Capture the cell that displays the provided text and extract its [X, Y] central coordinate. 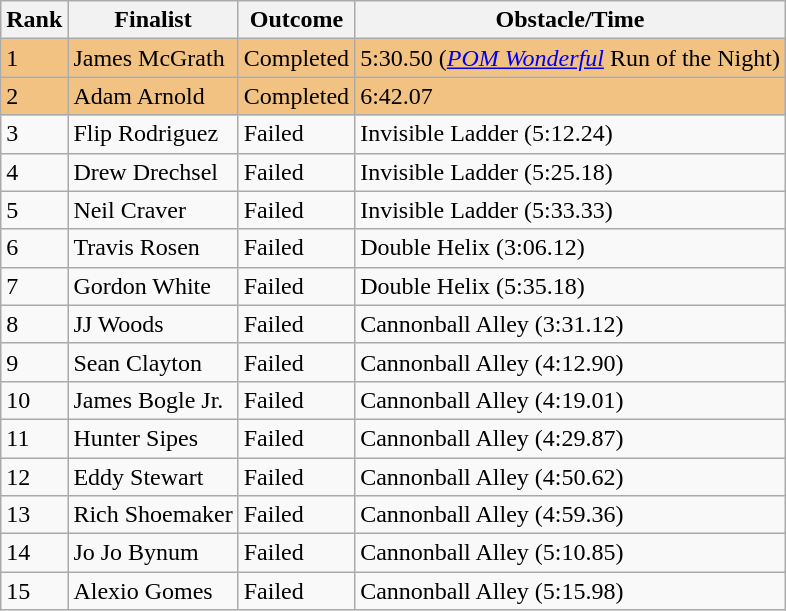
Cannonball Alley (5:15.98) [570, 591]
14 [34, 553]
2 [34, 96]
Travis Rosen [153, 248]
12 [34, 477]
10 [34, 400]
Adam Arnold [153, 96]
Double Helix (3:06.12) [570, 248]
Jo Jo Bynum [153, 553]
Cannonball Alley (4:50.62) [570, 477]
11 [34, 438]
Sean Clayton [153, 362]
Finalist [153, 20]
Cannonball Alley (5:10.85) [570, 553]
Cannonball Alley (3:31.12) [570, 324]
13 [34, 515]
6 [34, 248]
6:42.07 [570, 96]
Hunter Sipes [153, 438]
Rich Shoemaker [153, 515]
3 [34, 134]
7 [34, 286]
9 [34, 362]
1 [34, 58]
Alexio Gomes [153, 591]
8 [34, 324]
James Bogle Jr. [153, 400]
4 [34, 172]
Double Helix (5:35.18) [570, 286]
Outcome [296, 20]
Cannonball Alley (4:12.90) [570, 362]
Neil Craver [153, 210]
5 [34, 210]
Obstacle/Time [570, 20]
5:30.50 (POM Wonderful Run of the Night) [570, 58]
Gordon White [153, 286]
Invisible Ladder (5:12.24) [570, 134]
Drew Drechsel [153, 172]
Rank [34, 20]
Eddy Stewart [153, 477]
Cannonball Alley (4:29.87) [570, 438]
15 [34, 591]
James McGrath [153, 58]
Invisible Ladder (5:33.33) [570, 210]
Flip Rodriguez [153, 134]
Cannonball Alley (4:59.36) [570, 515]
Cannonball Alley (4:19.01) [570, 400]
JJ Woods [153, 324]
Invisible Ladder (5:25.18) [570, 172]
